Find where the given text appears and provide that cell's center as (x, y) coordinate. 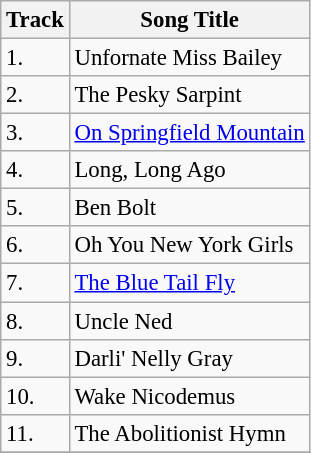
The Abolitionist Hymn (190, 433)
1. (35, 58)
6. (35, 245)
5. (35, 208)
Unfornate Miss Bailey (190, 58)
Ben Bolt (190, 208)
The Blue Tail Fly (190, 283)
11. (35, 433)
9. (35, 358)
Oh You New York Girls (190, 245)
The Pesky Sarpint (190, 95)
On Springfield Mountain (190, 133)
Long, Long Ago (190, 170)
Song Title (190, 20)
Track (35, 20)
8. (35, 321)
Darli' Nelly Gray (190, 358)
10. (35, 396)
Uncle Ned (190, 321)
7. (35, 283)
Wake Nicodemus (190, 396)
4. (35, 170)
3. (35, 133)
2. (35, 95)
